Provide the [x, y] coordinate of the cell's center where the given text is located.  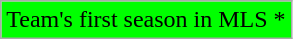
Team's first season in MLS * [146, 20]
